Output the (X, Y) coordinate of the center of the cell containing the given text.  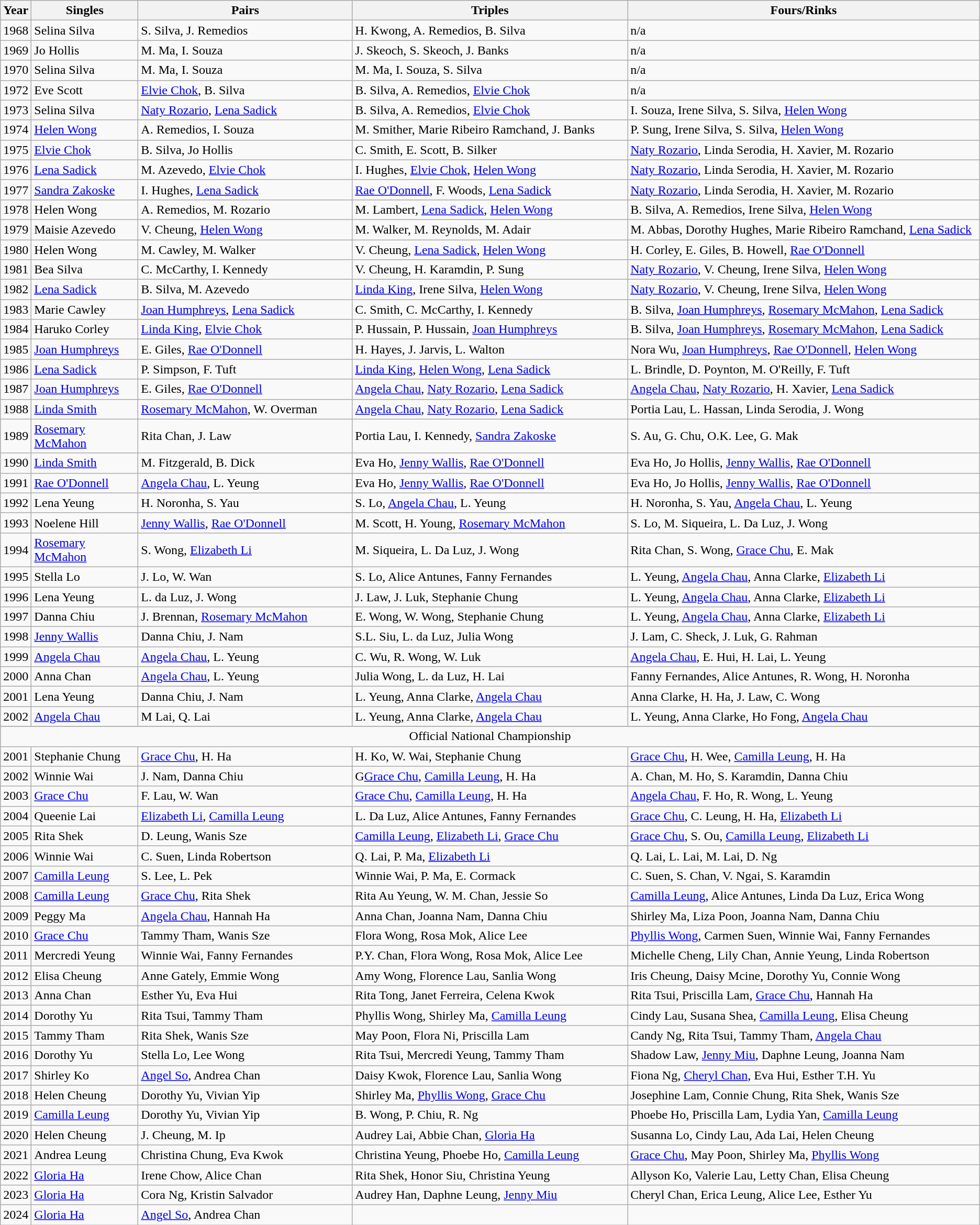
Rita Shek (85, 836)
Linda King, Elvie Chok (245, 329)
Grace Chu, Rita Shek (245, 896)
I. Hughes, Elvie Chok, Helen Wong (490, 170)
M. Lambert, Lena Sadick, Helen Wong (490, 209)
Shadow Law, Jenny Miu, Daphne Leung, Joanna Nam (804, 1055)
1975 (16, 150)
Peggy Ma (85, 916)
Bea Silva (85, 270)
1995 (16, 577)
1987 (16, 389)
Tammy Tham (85, 1035)
S. Silva, J. Remedios (245, 30)
1985 (16, 349)
1973 (16, 110)
1984 (16, 329)
Shirley Ma, Liza Poon, Joanna Nam, Danna Chiu (804, 916)
1979 (16, 229)
J. Lo, W. Wan (245, 577)
1991 (16, 483)
Allyson Ko, Valerie Lau, Letty Chan, Elisa Cheung (804, 1175)
Eve Scott (85, 90)
Joan Humphreys, Lena Sadick (245, 310)
1972 (16, 90)
J. Skeoch, S. Skeoch, J. Banks (490, 50)
2006 (16, 856)
1997 (16, 617)
J. Nam, Danna Chiu (245, 776)
Pairs (245, 10)
F. Lau, W. Wan (245, 796)
S.L. Siu, L. da Luz, Julia Wong (490, 637)
P. Simpson, F. Tuft (245, 369)
B. Silva, Jo Hollis (245, 150)
B. Silva, A. Remedios, Irene Silva, Helen Wong (804, 209)
1981 (16, 270)
Maisie Azevedo (85, 229)
Rita Chan, S. Wong, Grace Chu, E. Mak (804, 550)
2009 (16, 916)
Fanny Fernandes, Alice Antunes, R. Wong, H. Noronha (804, 677)
Rita Chan, J. Law (245, 436)
Julia Wong, L. da Luz, H. Lai (490, 677)
H. Noronha, S. Yau (245, 503)
Queenie Lai (85, 816)
J. Cheung, M. Ip (245, 1135)
2000 (16, 677)
M. Cawley, M. Walker (245, 250)
H. Ko, W. Wai, Stephanie Chung (490, 756)
V. Cheung, Helen Wong (245, 229)
2010 (16, 936)
Rita Shek, Honor Siu, Christina Yeung (490, 1175)
Audrey Lai, Abbie Chan, Gloria Ha (490, 1135)
Rosemary McMahon, W. Overman (245, 409)
H. Noronha, S. Yau, Angela Chau, L. Yeung (804, 503)
H. Kwong, A. Remedios, B. Silva (490, 30)
Official National Championship (490, 736)
Elizabeth Li, Camilla Leung (245, 816)
2018 (16, 1095)
2005 (16, 836)
Tammy Tham, Wanis Sze (245, 936)
Year (16, 10)
Irene Chow, Alice Chan (245, 1175)
2021 (16, 1155)
Haruko Corley (85, 329)
GGrace Chu, Camilla Leung, H. Ha (490, 776)
2013 (16, 996)
2003 (16, 796)
H. Corley, E. Giles, B. Howell, Rae O'Donnell (804, 250)
Amy Wong, Florence Lau, Sanlia Wong (490, 976)
P. Sung, Irene Silva, S. Silva, Helen Wong (804, 130)
Portia Lau, L. Hassan, Linda Serodia, J. Wong (804, 409)
Flora Wong, Rosa Mok, Alice Lee (490, 936)
Angela Chau, E. Hui, H. Lai, L. Yeung (804, 657)
Grace Chu, Camilla Leung, H. Ha (490, 796)
A. Remedios, M. Rozario (245, 209)
A. Remedios, I. Souza (245, 130)
Singles (85, 10)
Grace Chu, May Poon, Shirley Ma, Phyllis Wong (804, 1155)
1998 (16, 637)
S. Au, G. Chu, O.K. Lee, G. Mak (804, 436)
Jenny Wallis, Rae O'Donnell (245, 523)
D. Leung, Wanis Sze (245, 836)
May Poon, Flora Ni, Priscilla Lam (490, 1035)
Camilla Leung, Alice Antunes, Linda Da Luz, Erica Wong (804, 896)
2008 (16, 896)
2011 (16, 956)
Rae O'Donnell (85, 483)
Q. Lai, L. Lai, M. Lai, D. Ng (804, 856)
Rita Tsui, Tammy Tham (245, 1016)
2017 (16, 1075)
Shirley Ma, Phyllis Wong, Grace Chu (490, 1095)
L. Brindle, D. Poynton, M. O'Reilly, F. Tuft (804, 369)
Grace Chu, S. Ou, Camilla Leung, Elizabeth Li (804, 836)
C. Suen, Linda Robertson (245, 856)
C. Smith, E. Scott, B. Silker (490, 150)
S. Lo, Alice Antunes, Fanny Fernandes (490, 577)
Christina Chung, Eva Kwok (245, 1155)
Phyllis Wong, Shirley Ma, Camilla Leung (490, 1016)
V. Cheung, H. Karamdin, P. Sung (490, 270)
Esther Yu, Eva Hui (245, 996)
Grace Chu, H. Wee, Camilla Leung, H. Ha (804, 756)
Winnie Wai, P. Ma, E. Cormack (490, 876)
1994 (16, 550)
Phyllis Wong, Carmen Suen, Winnie Wai, Fanny Fernandes (804, 936)
1996 (16, 597)
1992 (16, 503)
Angela Chau, Naty Rozario, H. Xavier, Lena Sadick (804, 389)
Cheryl Chan, Erica Leung, Alice Lee, Esther Yu (804, 1195)
2019 (16, 1115)
M. Abbas, Dorothy Hughes, Marie Ribeiro Ramchand, Lena Sadick (804, 229)
2023 (16, 1195)
Candy Ng, Rita Tsui, Tammy Tham, Angela Chau (804, 1035)
2015 (16, 1035)
Naty Rozario, Lena Sadick (245, 110)
M. Azevedo, Elvie Chok (245, 170)
C. Smith, C. McCarthy, I. Kennedy (490, 310)
Josephine Lam, Connie Chung, Rita Shek, Wanis Sze (804, 1095)
V. Cheung, Lena Sadick, Helen Wong (490, 250)
Susanna Lo, Cindy Lau, Ada Lai, Helen Cheung (804, 1135)
Danna Chiu (85, 617)
2022 (16, 1175)
L. Da Luz, Alice Antunes, Fanny Fernandes (490, 816)
Stella Lo (85, 577)
Angela Chau, Hannah Ha (245, 916)
S. Wong, Elizabeth Li (245, 550)
1968 (16, 30)
Grace Chu, H. Ha (245, 756)
I. Hughes, Lena Sadick (245, 190)
Rita Shek, Wanis Sze (245, 1035)
Stella Lo, Lee Wong (245, 1055)
Camilla Leung, Elizabeth Li, Grace Chu (490, 836)
M. Walker, M. Reynolds, M. Adair (490, 229)
Linda King, Helen Wong, Lena Sadick (490, 369)
M. Ma, I. Souza, S. Silva (490, 70)
2016 (16, 1055)
J. Law, J. Luk, Stephanie Chung (490, 597)
A. Chan, M. Ho, S. Karamdin, Danna Chiu (804, 776)
Rita Tsui, Priscilla Lam, Grace Chu, Hannah Ha (804, 996)
1978 (16, 209)
Cora Ng, Kristin Salvador (245, 1195)
Shirley Ko (85, 1075)
Marie Cawley (85, 310)
S. Lo, M. Siqueira, L. Da Luz, J. Wong (804, 523)
Anna Chan, Joanna Nam, Danna Chiu (490, 916)
Anna Clarke, H. Ha, J. Law, C. Wong (804, 697)
S. Lee, L. Pek (245, 876)
Christina Yeung, Phoebe Ho, Camilla Leung (490, 1155)
C. Wu, R. Wong, W. Luk (490, 657)
B. Silva, M. Azevedo (245, 290)
Elvie Chok (85, 150)
2020 (16, 1135)
J. Brennan, Rosemary McMahon (245, 617)
1977 (16, 190)
L. Yeung, Anna Clarke, Ho Fong, Angela Chau (804, 716)
1980 (16, 250)
1974 (16, 130)
M. Scott, H. Young, Rosemary McMahon (490, 523)
Michelle Cheng, Lily Chan, Annie Yeung, Linda Robertson (804, 956)
1999 (16, 657)
2007 (16, 876)
Fiona Ng, Cheryl Chan, Eva Hui, Esther T.H. Yu (804, 1075)
Sandra Zakoske (85, 190)
L. da Luz, J. Wong (245, 597)
E. Wong, W. Wong, Stephanie Chung (490, 617)
2024 (16, 1215)
Rita Tong, Janet Ferreira, Celena Kwok (490, 996)
Anne Gately, Emmie Wong (245, 976)
1976 (16, 170)
Winnie Wai, Fanny Fernandes (245, 956)
Rita Tsui, Mercredi Yeung, Tammy Tham (490, 1055)
B. Wong, P. Chiu, R. Ng (490, 1115)
Angela Chau, F. Ho, R. Wong, L. Yeung (804, 796)
Daisy Kwok, Florence Lau, Sanlia Wong (490, 1075)
Jo Hollis (85, 50)
Portia Lau, I. Kennedy, Sandra Zakoske (490, 436)
S. Lo, Angela Chau, L. Yeung (490, 503)
1970 (16, 70)
I. Souza, Irene Silva, S. Silva, Helen Wong (804, 110)
1969 (16, 50)
P. Hussain, P. Hussain, Joan Humphreys (490, 329)
M Lai, Q. Lai (245, 716)
1989 (16, 436)
Stephanie Chung (85, 756)
C. Suen, S. Chan, V. Ngai, S. Karamdin (804, 876)
P.Y. Chan, Flora Wong, Rosa Mok, Alice Lee (490, 956)
Mercredi Yeung (85, 956)
Grace Chu, C. Leung, H. Ha, Elizabeth Li (804, 816)
M. Smither, Marie Ribeiro Ramchand, J. Banks (490, 130)
2004 (16, 816)
Q. Lai, P. Ma, Elizabeth Li (490, 856)
Fours/Rinks (804, 10)
Jenny Wallis (85, 637)
Noelene Hill (85, 523)
1983 (16, 310)
C. McCarthy, I. Kennedy (245, 270)
M. Fitzgerald, B. Dick (245, 463)
Elisa Cheung (85, 976)
1986 (16, 369)
2012 (16, 976)
M. Siqueira, L. Da Luz, J. Wong (490, 550)
1988 (16, 409)
Iris Cheung, Daisy Mcine, Dorothy Yu, Connie Wong (804, 976)
Phoebe Ho, Priscilla Lam, Lydia Yan, Camilla Leung (804, 1115)
Rita Au Yeung, W. M. Chan, Jessie So (490, 896)
H. Hayes, J. Jarvis, L. Walton (490, 349)
Triples (490, 10)
1993 (16, 523)
Audrey Han, Daphne Leung, Jenny Miu (490, 1195)
Nora Wu, Joan Humphreys, Rae O'Donnell, Helen Wong (804, 349)
1982 (16, 290)
1990 (16, 463)
Elvie Chok, B. Silva (245, 90)
2014 (16, 1016)
Linda King, Irene Silva, Helen Wong (490, 290)
Rae O'Donnell, F. Woods, Lena Sadick (490, 190)
Cindy Lau, Susana Shea, Camilla Leung, Elisa Cheung (804, 1016)
Andrea Leung (85, 1155)
J. Lam, C. Sheck, J. Luk, G. Rahman (804, 637)
